Capture the cell that displays the provided text and extract its [x, y] central coordinate. 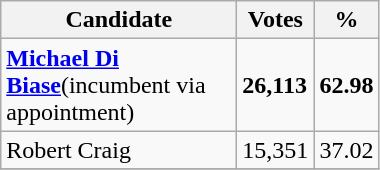
Michael Di Biase(incumbent via appointment) [119, 85]
15,351 [276, 150]
Robert Craig [119, 150]
Votes [276, 20]
37.02 [346, 150]
26,113 [276, 85]
% [346, 20]
62.98 [346, 85]
Candidate [119, 20]
